Identify which cell holds the provided text, then report its (X, Y) central coordinate. 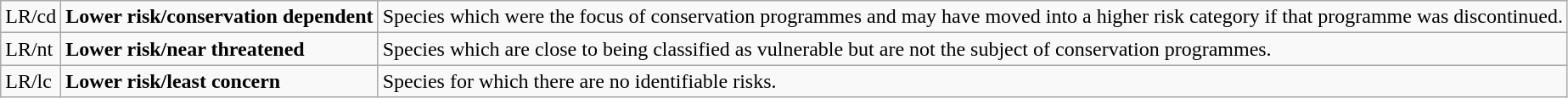
LR/cd (31, 17)
Species which were the focus of conservation programmes and may have moved into a higher risk category if that programme was discontinued. (973, 17)
Species which are close to being classified as vulnerable but are not the subject of conservation programmes. (973, 49)
Lower risk/near threatened (219, 49)
LR/lc (31, 81)
Lower risk/least concern (219, 81)
Species for which there are no identifiable risks. (973, 81)
Lower risk/conservation dependent (219, 17)
LR/nt (31, 49)
